Find where the given text appears and provide that cell's center as (x, y) coordinate. 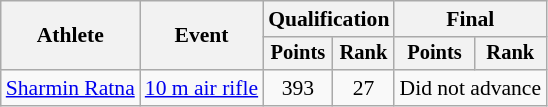
Athlete (70, 36)
Event (202, 36)
Did not advance (470, 88)
10 m air rifle (202, 88)
27 (364, 88)
393 (298, 88)
Sharmin Ratna (70, 88)
Qualification (328, 19)
Final (470, 19)
